Provide the (x, y) coordinate of the cell's center where the given text is located.  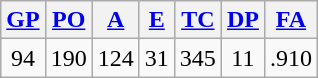
DP (242, 20)
345 (198, 58)
A (116, 20)
11 (242, 58)
.910 (290, 58)
190 (68, 58)
124 (116, 58)
E (156, 20)
TC (198, 20)
PO (68, 20)
94 (23, 58)
GP (23, 20)
FA (290, 20)
31 (156, 58)
